For the text-containing cell, return its midpoint in [X, Y] coordinate format. 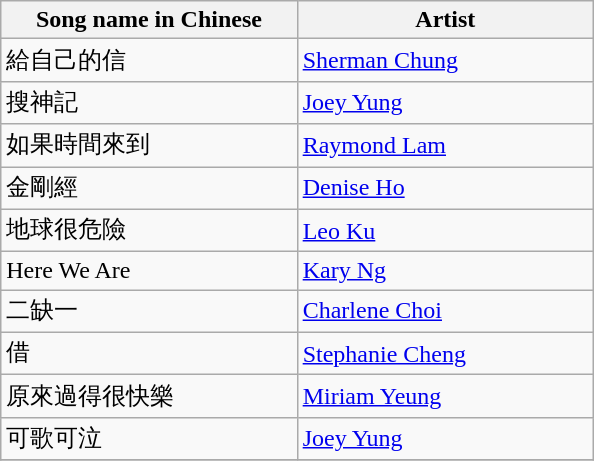
Raymond Lam [445, 146]
二缺一 [149, 312]
Stephanie Cheng [445, 354]
Miriam Yeung [445, 396]
Denise Ho [445, 188]
如果時間來到 [149, 146]
搜神記 [149, 102]
金剛經 [149, 188]
給自己的信 [149, 60]
可歌可泣 [149, 438]
借 [149, 354]
Kary Ng [445, 271]
Sherman Chung [445, 60]
地球很危險 [149, 230]
Artist [445, 20]
Song name in Chinese [149, 20]
原來過得很快樂 [149, 396]
Here We Are [149, 271]
Charlene Choi [445, 312]
Leo Ku [445, 230]
